Find where the given text appears and provide that cell's center as [X, Y] coordinate. 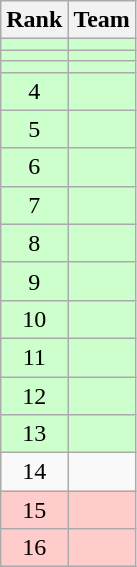
6 [34, 167]
10 [34, 319]
Team [102, 20]
5 [34, 129]
Rank [34, 20]
14 [34, 472]
7 [34, 205]
9 [34, 281]
16 [34, 548]
12 [34, 395]
8 [34, 243]
4 [34, 91]
13 [34, 434]
15 [34, 510]
11 [34, 357]
